Search for the cell housing the specified text and yield its [x, y] center coordinate. 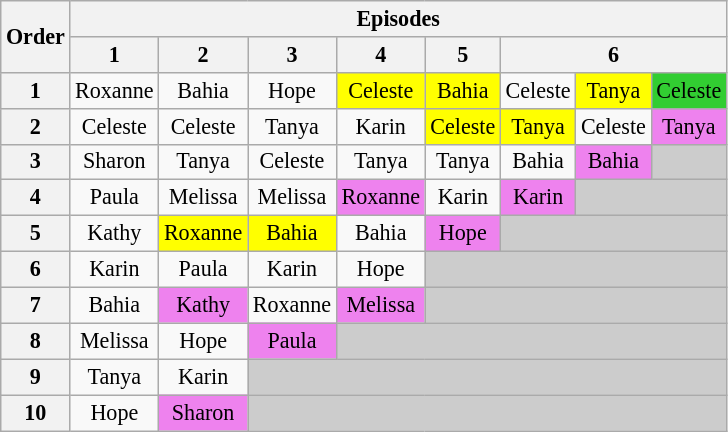
7 [36, 305]
10 [36, 412]
8 [36, 341]
Episodes [398, 18]
9 [36, 377]
Order [36, 36]
